Scan for the cell matching the given text and deliver its (X, Y) coordinate at center. 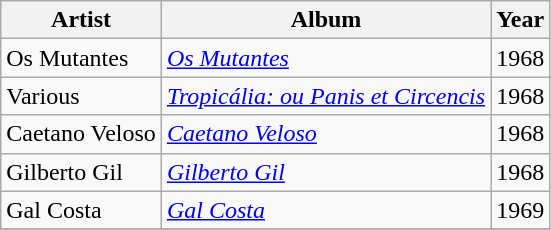
Year (520, 20)
Various (82, 96)
Album (326, 20)
Artist (82, 20)
Tropicália: ou Panis et Circencis (326, 96)
1969 (520, 210)
